From the cell containing the given text, extract its center point as (x, y) coordinate. 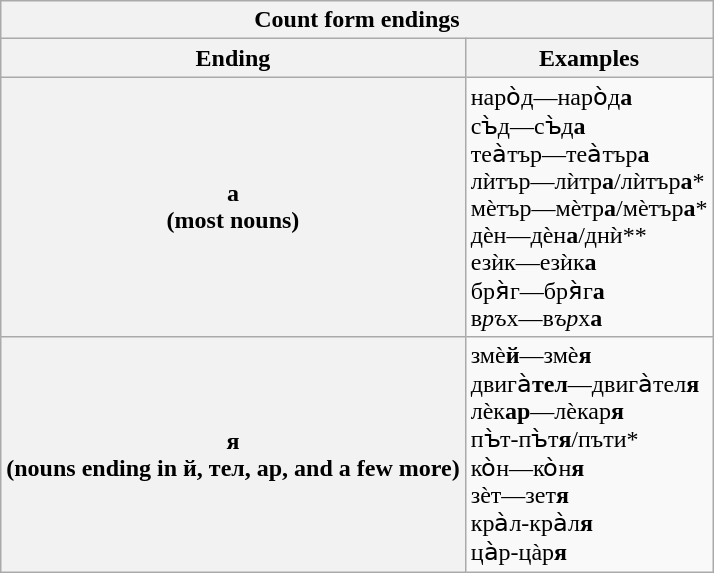
змѐй—змѐядвига̀тел—двига̀телялѐкар—лѐкаряпъ̀т-пъ̀тя/пъти*ко̀н—ко̀нязѐт—зетякра̀л-кра̀ляца̀р-цàря (589, 454)
Count form endings (357, 20)
я(nouns ending in й, тел, ар, and a few more) (233, 454)
Ending (233, 58)
Examples (589, 58)
а(most nouns) (233, 207)
наро̀д—наро̀дасъ̀д—съ̀датеа̀тър—теа̀търалѝтър—лѝтра/лѝтъра*мѐтър—мѐтра/мѐтъра*дѐн—дѐна/днѝ**езѝк—езѝкабря̀г—бря̀гавръх—върха (589, 207)
